Identify which cell holds the provided text, then report its (x, y) central coordinate. 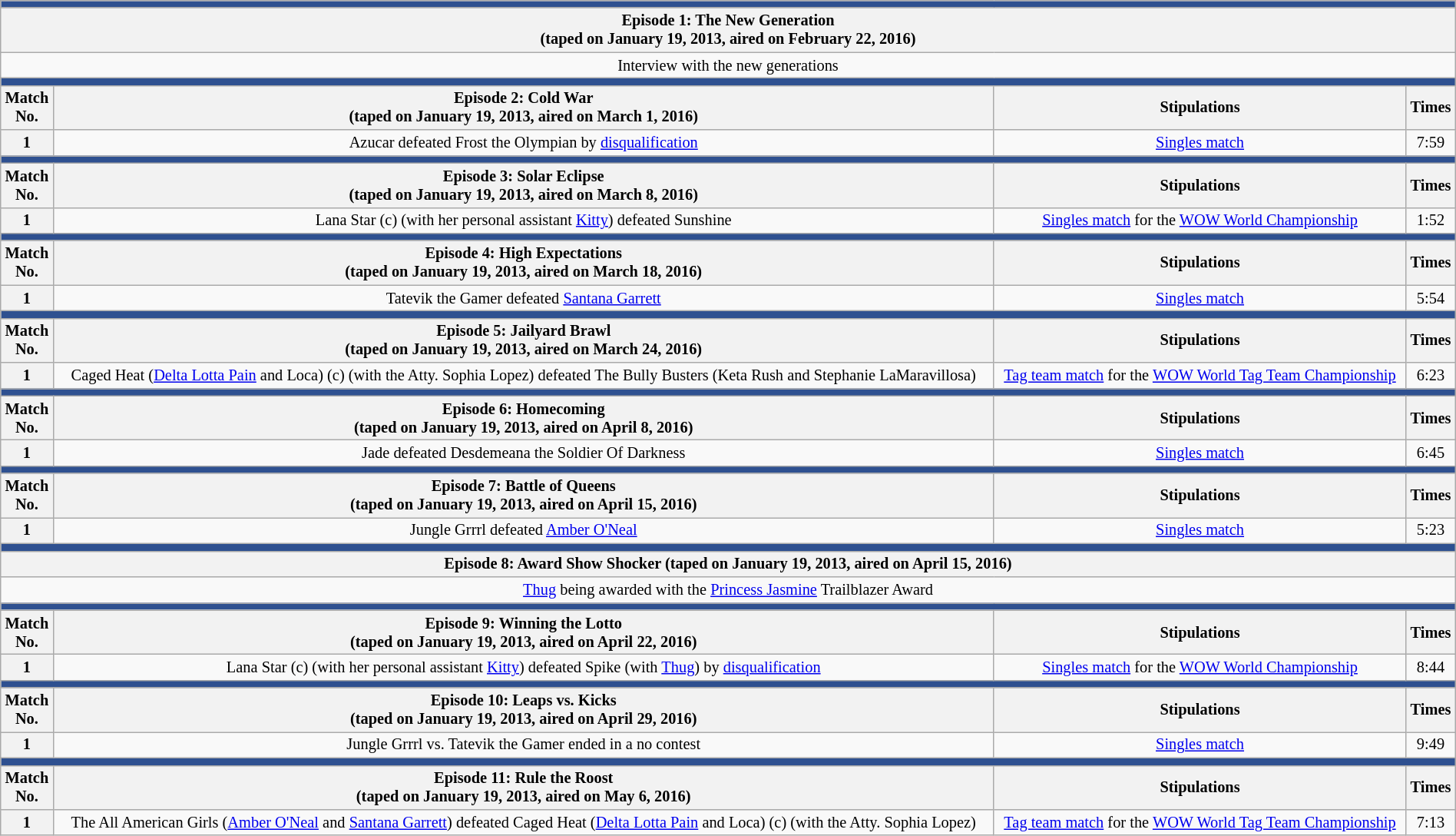
Episode 7: Battle of Queens(taped on January 19, 2013, aired on April 15, 2016) (524, 496)
1:52 (1431, 221)
5:54 (1431, 298)
7:59 (1431, 143)
Episode 3: Solar Eclipse(taped on January 19, 2013, aired on March 8, 2016) (524, 185)
Azucar defeated Frost the Olympian by disqualification (524, 143)
Thug being awarded with the Princess Jasmine Trailblazer Award (728, 589)
Jade defeated Desdemeana the Soldier Of Darkness (524, 453)
Lana Star (c) (with her personal assistant Kitty) defeated Sunshine (524, 221)
Caged Heat (Delta Lotta Pain and Loca) (c) (with the Atty. Sophia Lopez) defeated The Bully Busters (Keta Rush and Stephanie LaMaravillosa) (524, 376)
Episode 4: High Expectations(taped on January 19, 2013, aired on March 18, 2016) (524, 263)
The All American Girls (Amber O'Neal and Santana Garrett) defeated Caged Heat (Delta Lotta Pain and Loca) (c) (with the Atty. Sophia Lopez) (524, 822)
6:23 (1431, 376)
Jungle Grrrl vs. Tatevik the Gamer ended in a no contest (524, 745)
Episode 5: Jailyard Brawl(taped on January 19, 2013, aired on March 24, 2016) (524, 340)
Episode 9: Winning the Lotto(taped on January 19, 2013, aired on April 22, 2016) (524, 632)
Episode 8: Award Show Shocker (taped on January 19, 2013, aired on April 15, 2016) (728, 564)
Lana Star (c) (with her personal assistant Kitty) defeated Spike (with Thug) by disqualification (524, 667)
7:13 (1431, 822)
Episode 11: Rule the Roost(taped on January 19, 2013, aired on May 6, 2016) (524, 788)
6:45 (1431, 453)
5:23 (1431, 530)
Jungle Grrrl defeated Amber O'Neal (524, 530)
8:44 (1431, 667)
Tatevik the Gamer defeated Santana Garrett (524, 298)
Interview with the new generations (728, 65)
Episode 2: Cold War(taped on January 19, 2013, aired on March 1, 2016) (524, 108)
Episode 6: Homecoming(taped on January 19, 2013, aired on April 8, 2016) (524, 418)
Episode 10: Leaps vs. Kicks(taped on January 19, 2013, aired on April 29, 2016) (524, 710)
9:49 (1431, 745)
Episode 1: The New Generation(taped on January 19, 2013, aired on February 22, 2016) (728, 30)
